Extract the [X, Y] coordinate from the center of the cell holding the provided text.  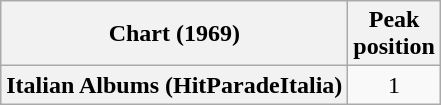
Chart (1969) [174, 34]
1 [394, 85]
Italian Albums (HitParadeItalia) [174, 85]
Peakposition [394, 34]
